Find where the given text appears and provide that cell's center as (X, Y) coordinate. 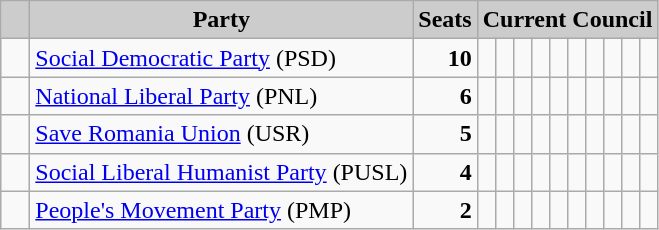
5 (445, 134)
Seats (445, 20)
10 (445, 58)
Social Liberal Humanist Party (PUSL) (222, 172)
Current Council (568, 20)
People's Movement Party (PMP) (222, 210)
4 (445, 172)
Save Romania Union (USR) (222, 134)
2 (445, 210)
National Liberal Party (PNL) (222, 96)
Social Democratic Party (PSD) (222, 58)
6 (445, 96)
Party (222, 20)
